Provide the (X, Y) coordinate of the cell's center where the given text is located.  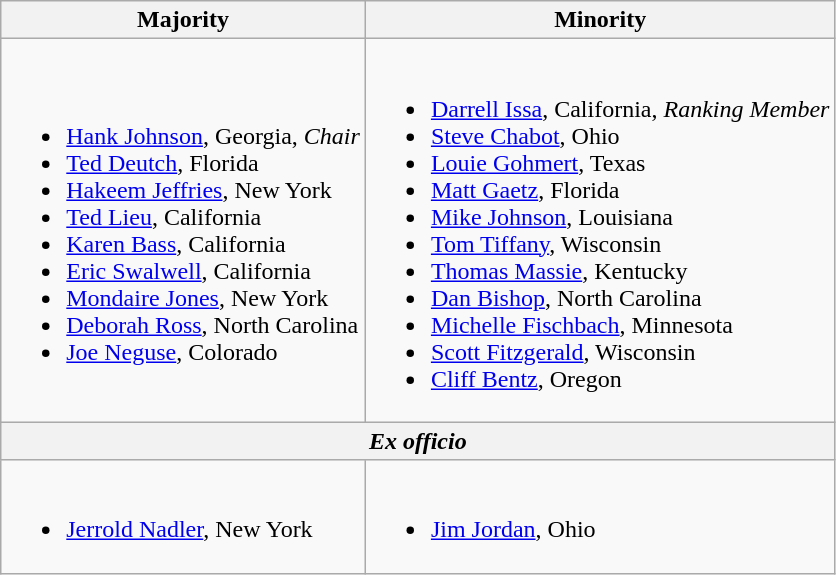
Jerrold Nadler, New York (184, 516)
Jim Jordan, Ohio (600, 516)
Ex officio (418, 441)
Minority (600, 20)
Majority (184, 20)
